Capture the cell that displays the provided text and extract its (X, Y) central coordinate. 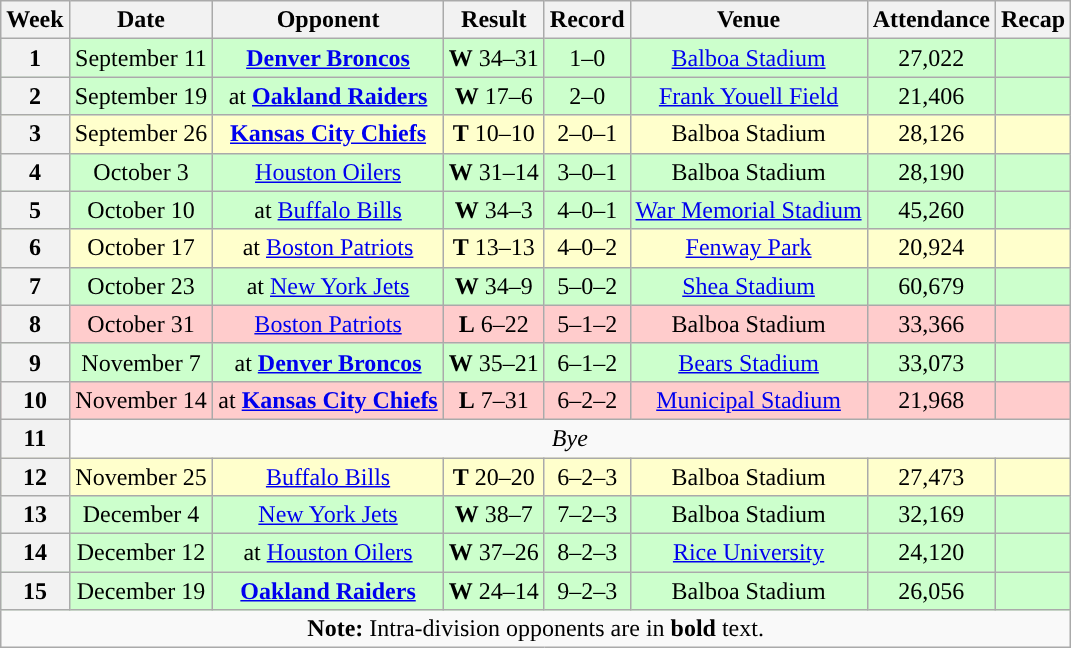
6 (35, 248)
27,022 (931, 58)
45,260 (931, 210)
2–0–1 (587, 134)
1 (35, 58)
L 7–31 (494, 400)
Oakland Raiders (328, 591)
W 38–7 (494, 515)
Note: Intra-division opponents are in bold text. (536, 629)
Attendance (931, 20)
at Kansas City Chiefs (328, 400)
at Boston Patriots (328, 248)
32,169 (931, 515)
Opponent (328, 20)
20,924 (931, 248)
W 35–21 (494, 362)
Buffalo Bills (328, 477)
10 (35, 400)
24,120 (931, 553)
Venue (748, 20)
2–0 (587, 96)
6–2–3 (587, 477)
Rice University (748, 553)
Record (587, 20)
Bears Stadium (748, 362)
9–2–3 (587, 591)
at Houston Oilers (328, 553)
33,366 (931, 324)
October 10 (141, 210)
October 31 (141, 324)
T 13–13 (494, 248)
3 (35, 134)
12 (35, 477)
Recap (1034, 20)
13 (35, 515)
11 (35, 438)
6–1–2 (587, 362)
W 34–9 (494, 286)
September 26 (141, 134)
November 25 (141, 477)
W 31–14 (494, 172)
T 20–20 (494, 477)
7 (35, 286)
4 (35, 172)
21,406 (931, 96)
W 17–6 (494, 96)
at New York Jets (328, 286)
September 11 (141, 58)
5–0–2 (587, 286)
26,056 (931, 591)
October 23 (141, 286)
Result (494, 20)
5–1–2 (587, 324)
28,190 (931, 172)
Date (141, 20)
Week (35, 20)
October 3 (141, 172)
New York Jets (328, 515)
W 34–3 (494, 210)
21,968 (931, 400)
3–0–1 (587, 172)
4–0–1 (587, 210)
Houston Oilers (328, 172)
33,073 (931, 362)
T 10–10 (494, 134)
27,473 (931, 477)
4–0–2 (587, 248)
2 (35, 96)
November 7 (141, 362)
L 6–22 (494, 324)
7–2–3 (587, 515)
November 14 (141, 400)
Kansas City Chiefs (328, 134)
September 19 (141, 96)
1–0 (587, 58)
December 12 (141, 553)
8–2–3 (587, 553)
60,679 (931, 286)
Frank Youell Field (748, 96)
Denver Broncos (328, 58)
15 (35, 591)
Shea Stadium (748, 286)
8 (35, 324)
December 4 (141, 515)
5 (35, 210)
Fenway Park (748, 248)
14 (35, 553)
6–2–2 (587, 400)
October 17 (141, 248)
at Buffalo Bills (328, 210)
W 24–14 (494, 591)
28,126 (931, 134)
at Denver Broncos (328, 362)
Boston Patriots (328, 324)
December 19 (141, 591)
at Oakland Raiders (328, 96)
W 34–31 (494, 58)
W 37–26 (494, 553)
War Memorial Stadium (748, 210)
Municipal Stadium (748, 400)
9 (35, 362)
Bye (570, 438)
